Determine the (X, Y) coordinate at the center of the cell enclosing the given text.  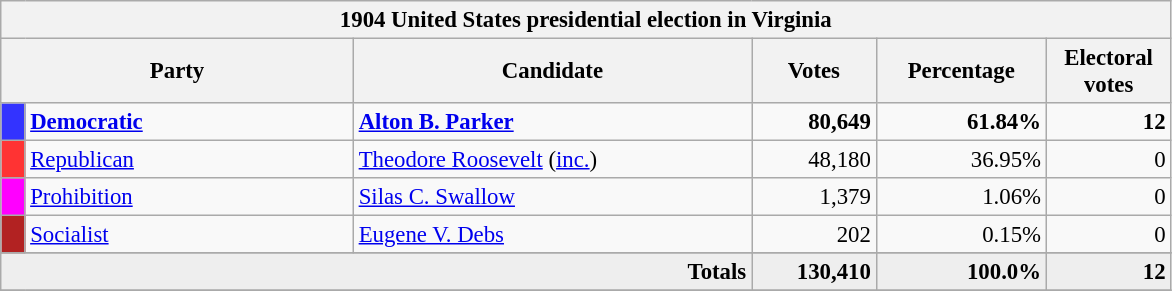
1904 United States presidential election in Virginia (586, 20)
Electoral votes (1108, 72)
Democratic (189, 122)
1.06% (961, 197)
12 (1108, 122)
80,649 (814, 122)
1,379 (814, 197)
Prohibition (189, 197)
36.95% (961, 160)
Percentage (961, 72)
Party (178, 72)
Candidate (552, 72)
202 (814, 235)
61.84% (961, 122)
0.15% (961, 235)
48,180 (814, 160)
Eugene V. Debs (552, 235)
Republican (189, 160)
Theodore Roosevelt (inc.) (552, 160)
Silas C. Swallow (552, 197)
Socialist (189, 235)
Votes (814, 72)
Alton B. Parker (552, 122)
